Determine the (X, Y) coordinate at the center of the cell enclosing the given text.  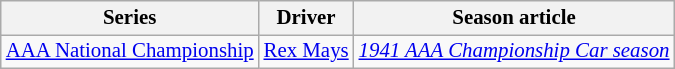
AAA National Championship (130, 51)
Rex Mays (306, 51)
Season article (514, 18)
Series (130, 18)
Driver (306, 18)
1941 AAA Championship Car season (514, 51)
